From the cell containing the given text, extract its center point as [x, y] coordinate. 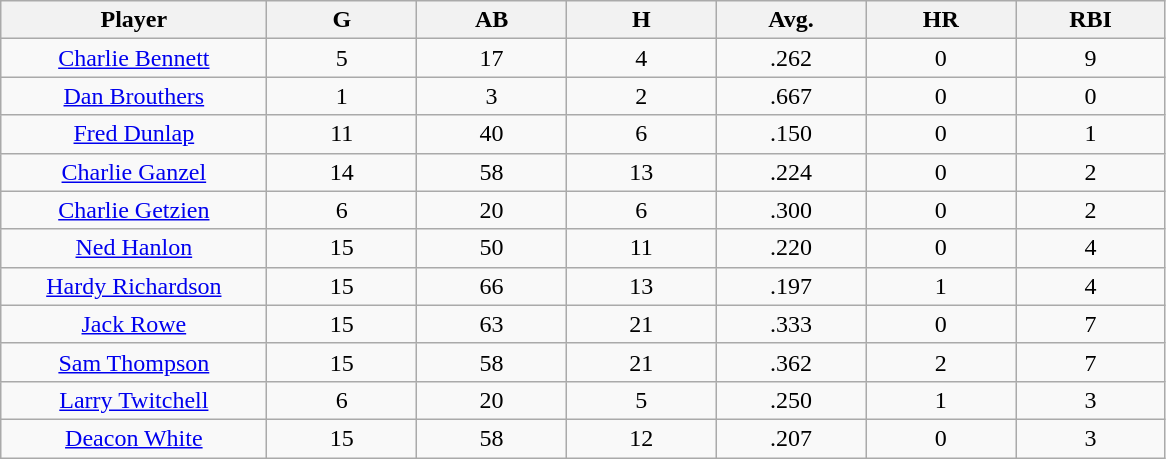
Dan Brouthers [134, 96]
Larry Twitchell [134, 400]
50 [492, 248]
Player [134, 20]
.197 [791, 286]
17 [492, 58]
.333 [791, 324]
Sam Thompson [134, 362]
40 [492, 134]
66 [492, 286]
Hardy Richardson [134, 286]
.224 [791, 172]
H [641, 20]
.207 [791, 438]
9 [1091, 58]
AB [492, 20]
G [342, 20]
.362 [791, 362]
.220 [791, 248]
Charlie Ganzel [134, 172]
Charlie Getzien [134, 210]
Avg. [791, 20]
.262 [791, 58]
63 [492, 324]
.300 [791, 210]
Charlie Bennett [134, 58]
HR [941, 20]
12 [641, 438]
Fred Dunlap [134, 134]
RBI [1091, 20]
.250 [791, 400]
.667 [791, 96]
Ned Hanlon [134, 248]
.150 [791, 134]
Deacon White [134, 438]
14 [342, 172]
Jack Rowe [134, 324]
